From the cell containing the given text, extract its center point as (X, Y) coordinate. 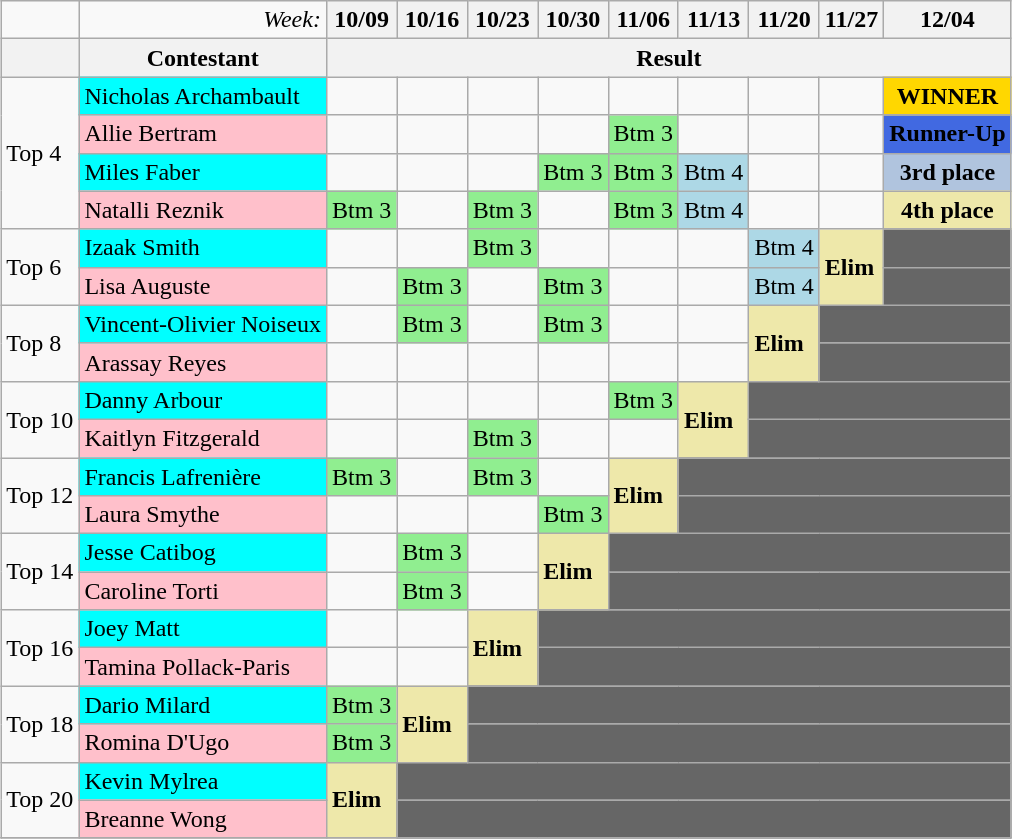
Top 14 (40, 572)
Francis Lafrenière (203, 477)
Week: (203, 20)
Romina D'Ugo (203, 743)
10/30 (573, 20)
Caroline Torti (203, 591)
Top 4 (40, 153)
Breanne Wong (203, 819)
Nicholas Archambault (203, 96)
Vincent-Olivier Noiseux (203, 324)
Result (668, 58)
Dario Milard (203, 705)
10/09 (361, 20)
3rd place (948, 172)
4th place (948, 210)
Izaak Smith (203, 248)
Top 6 (40, 267)
Top 16 (40, 648)
Kaitlyn Fitzgerald (203, 438)
Contestant (203, 58)
Runner-Up (948, 134)
10/16 (432, 20)
Top 20 (40, 800)
Joey Matt (203, 629)
12/04 (948, 20)
Top 10 (40, 419)
Danny Arbour (203, 400)
10/23 (502, 20)
Jesse Catibog (203, 553)
Laura Smythe (203, 515)
Top 12 (40, 496)
Allie Bertram (203, 134)
Tamina Pollack-Paris (203, 667)
11/20 (784, 20)
Miles Faber (203, 172)
Lisa Auguste (203, 286)
Arassay Reyes (203, 362)
Top 18 (40, 724)
WINNER (948, 96)
Kevin Mylrea (203, 781)
Natalli Reznik (203, 210)
11/06 (643, 20)
11/13 (713, 20)
Top 8 (40, 343)
11/27 (851, 20)
